Determine the [x, y] coordinate at the center of the cell enclosing the given text.  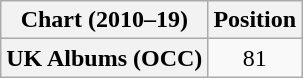
Position [255, 20]
UK Albums (OCC) [104, 58]
81 [255, 58]
Chart (2010–19) [104, 20]
